Return the [X, Y] coordinate for the center point of the cell that contains the specified text.  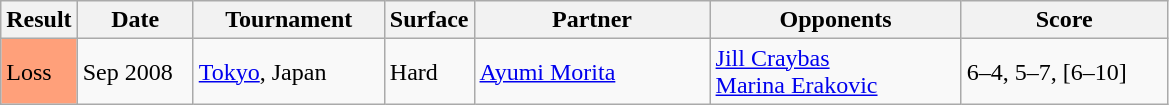
Opponents [836, 20]
Tokyo, Japan [288, 72]
Ayumi Morita [592, 72]
Score [1064, 20]
Date [135, 20]
Surface [429, 20]
Hard [429, 72]
Partner [592, 20]
Loss [39, 72]
Sep 2008 [135, 72]
6–4, 5–7, [6–10] [1064, 72]
Tournament [288, 20]
Result [39, 20]
Jill Craybas Marina Erakovic [836, 72]
